Identify which cell holds the provided text, then report its (x, y) central coordinate. 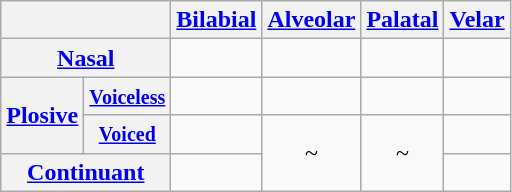
Alveolar (312, 20)
Continuant (86, 172)
Palatal (402, 20)
Voiceless (128, 96)
Plosive (42, 115)
Voiced (128, 134)
Bilabial (216, 20)
Nasal (86, 58)
Velar (477, 20)
